Return the (X, Y) coordinate for the center point of the cell that contains the specified text.  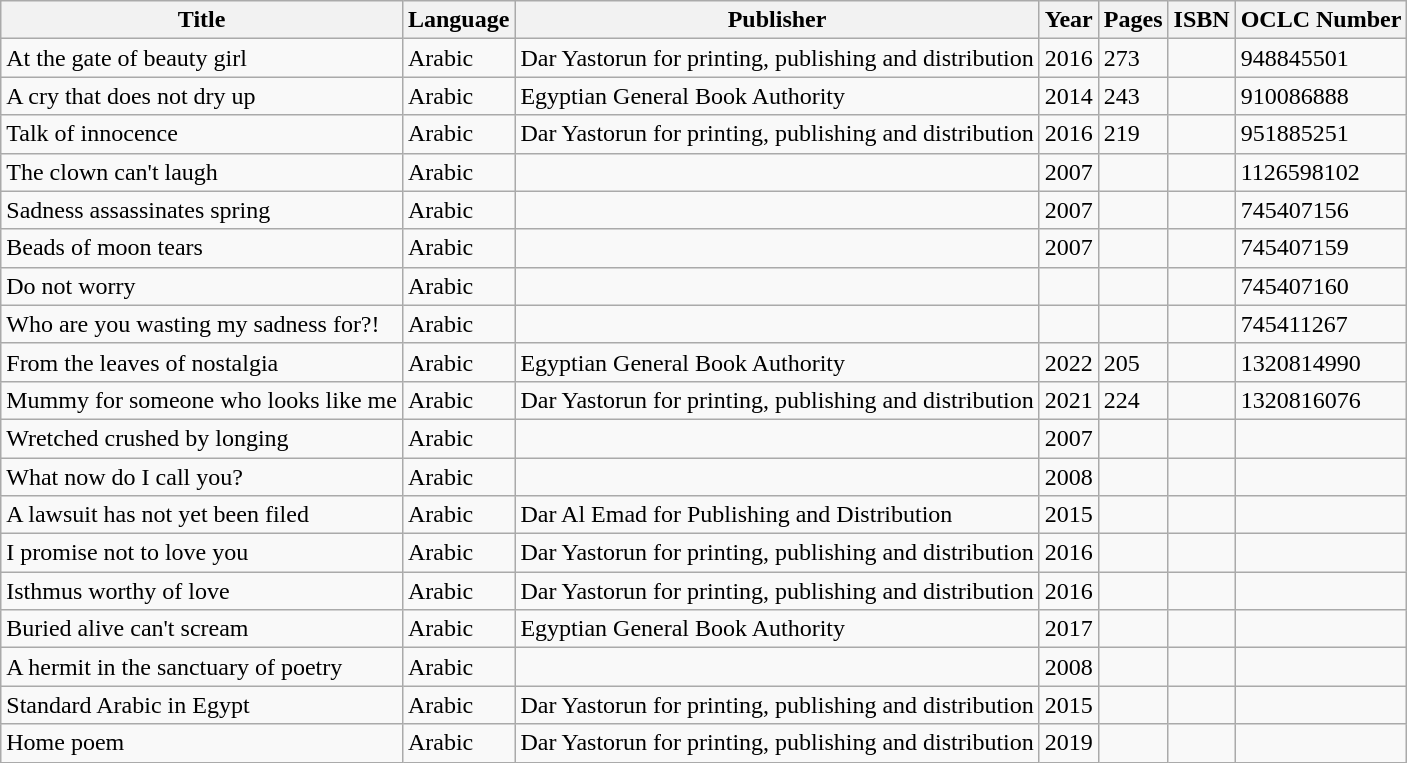
Language (458, 20)
2014 (1068, 96)
273 (1133, 58)
Who are you wasting my sadness for?! (202, 324)
I promise not to love you (202, 553)
745407160 (1321, 286)
Publisher (777, 20)
1320816076 (1321, 400)
A hermit in the sanctuary of poetry (202, 667)
Sadness assassinates spring (202, 210)
2017 (1068, 629)
Talk of innocence (202, 134)
243 (1133, 96)
951885251 (1321, 134)
Buried alive can't scream (202, 629)
Home poem (202, 743)
Year (1068, 20)
Dar Al Emad for Publishing and Distribution (777, 515)
219 (1133, 134)
205 (1133, 362)
What now do I call you? (202, 477)
2021 (1068, 400)
Do not worry (202, 286)
Pages (1133, 20)
At the gate of beauty girl (202, 58)
A lawsuit has not yet been filed (202, 515)
From the leaves of nostalgia (202, 362)
1126598102 (1321, 172)
745411267 (1321, 324)
2022 (1068, 362)
948845501 (1321, 58)
910086888 (1321, 96)
2019 (1068, 743)
745407156 (1321, 210)
745407159 (1321, 248)
Mummy for someone who looks like me (202, 400)
A cry that does not dry up (202, 96)
Standard Arabic in Egypt (202, 705)
Isthmus worthy of love (202, 591)
Title (202, 20)
224 (1133, 400)
1320814990 (1321, 362)
Beads of moon tears (202, 248)
OCLC Number (1321, 20)
The clown can't laugh (202, 172)
ISBN (1202, 20)
Wretched crushed by longing (202, 438)
